Capture the cell that displays the provided text and extract its [x, y] central coordinate. 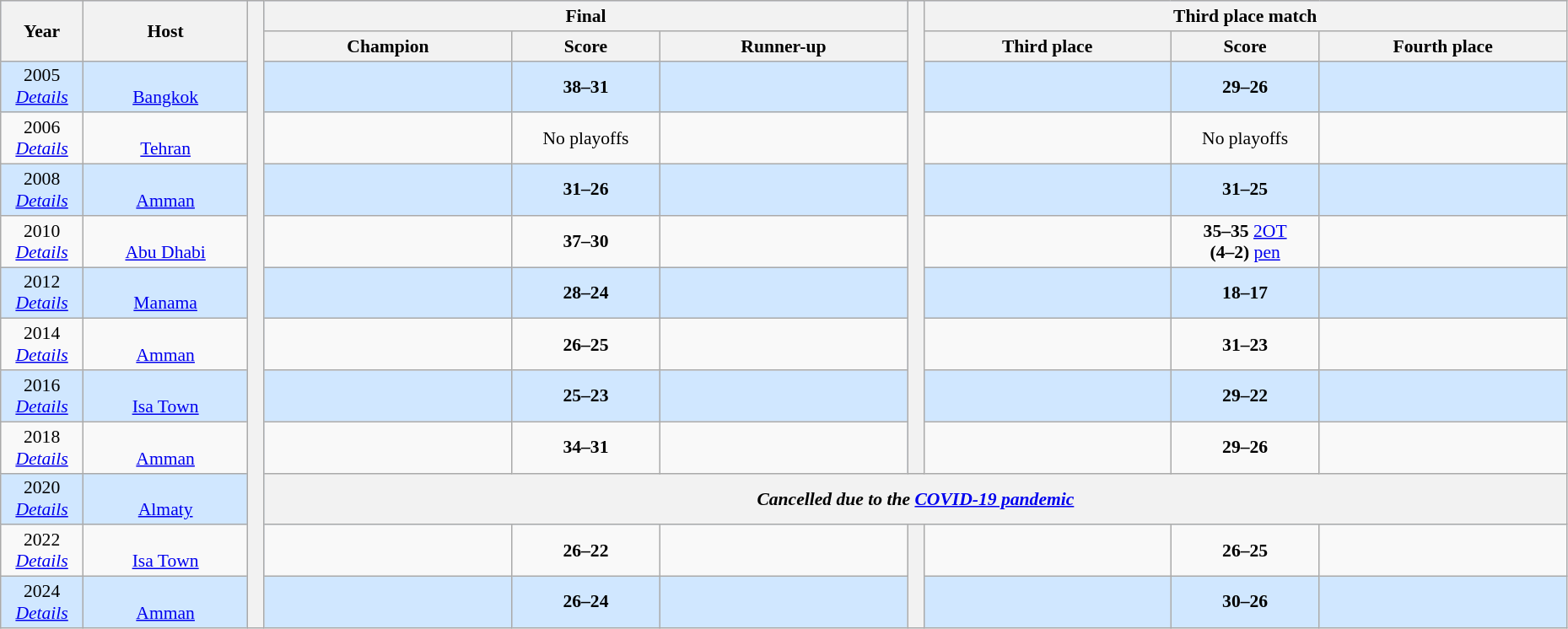
2012Details [42, 293]
2010Details [42, 241]
Cancelled due to the COVID-19 pandemic [915, 499]
Tehran [165, 138]
25–23 [586, 396]
Host [165, 30]
29–22 [1245, 396]
Abu Dhabi [165, 241]
Champion [388, 46]
Fourth place [1442, 46]
26–24 [586, 602]
35–35 2OT(4–2) pen [1245, 241]
Bangkok [165, 86]
Almaty [165, 499]
18–17 [1245, 293]
2016Details [42, 396]
Third place match [1245, 16]
2008Details [42, 191]
Manama [165, 293]
2005Details [42, 86]
2022Details [42, 551]
Final [585, 16]
2018Details [42, 447]
Year [42, 30]
Third place [1048, 46]
37–30 [586, 241]
Runner-up [783, 46]
31–26 [586, 191]
31–23 [1245, 344]
2020Details [42, 499]
31–25 [1245, 191]
38–31 [586, 86]
28–24 [586, 293]
30–26 [1245, 602]
34–31 [586, 447]
2006Details [42, 138]
26–22 [586, 551]
2024Details [42, 602]
2014Details [42, 344]
